Output the [x, y] coordinate of the center of the cell containing the given text.  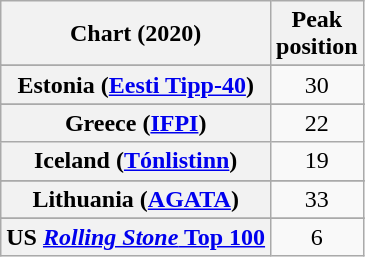
19 [317, 161]
Greece (IFPI) [136, 123]
22 [317, 123]
Iceland (Tónlistinn) [136, 161]
6 [317, 237]
Chart (2020) [136, 34]
US Rolling Stone Top 100 [136, 237]
Estonia (Eesti Tipp-40) [136, 85]
33 [317, 199]
Peakposition [317, 34]
30 [317, 85]
Lithuania (AGATA) [136, 199]
